Return [x, y] of the center of cell containing provided text 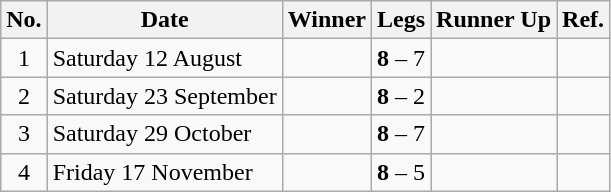
3 [24, 134]
2 [24, 96]
Saturday 23 September [164, 96]
8 – 2 [400, 96]
Winner [326, 20]
Saturday 29 October [164, 134]
Ref. [584, 20]
Legs [400, 20]
4 [24, 172]
1 [24, 58]
Date [164, 20]
No. [24, 20]
8 – 5 [400, 172]
Saturday 12 August [164, 58]
Friday 17 November [164, 172]
Runner Up [494, 20]
